Determine the [x, y] coordinate at the center of the cell enclosing the given text.  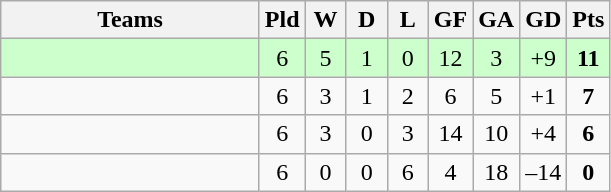
–14 [544, 172]
GA [496, 20]
4 [450, 172]
10 [496, 134]
14 [450, 134]
11 [588, 58]
GF [450, 20]
+4 [544, 134]
7 [588, 96]
GD [544, 20]
Pts [588, 20]
Teams [130, 20]
+9 [544, 58]
W [326, 20]
+1 [544, 96]
12 [450, 58]
2 [408, 96]
18 [496, 172]
Pld [282, 20]
D [366, 20]
L [408, 20]
